Return the (x, y) coordinate for the center point of the cell that contains the specified text.  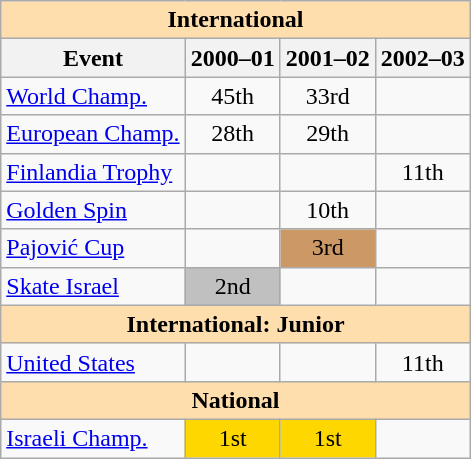
28th (232, 134)
International (236, 20)
33rd (328, 96)
World Champ. (93, 96)
Event (93, 58)
2002–03 (422, 58)
Israeli Champ. (93, 438)
United States (93, 362)
Golden Spin (93, 210)
National (236, 400)
2000–01 (232, 58)
European Champ. (93, 134)
29th (328, 134)
Pajović Cup (93, 248)
Finlandia Trophy (93, 172)
3rd (328, 248)
10th (328, 210)
2nd (232, 286)
45th (232, 96)
2001–02 (328, 58)
International: Junior (236, 324)
Skate Israel (93, 286)
